Scan for the cell matching the given text and deliver its [X, Y] coordinate at center. 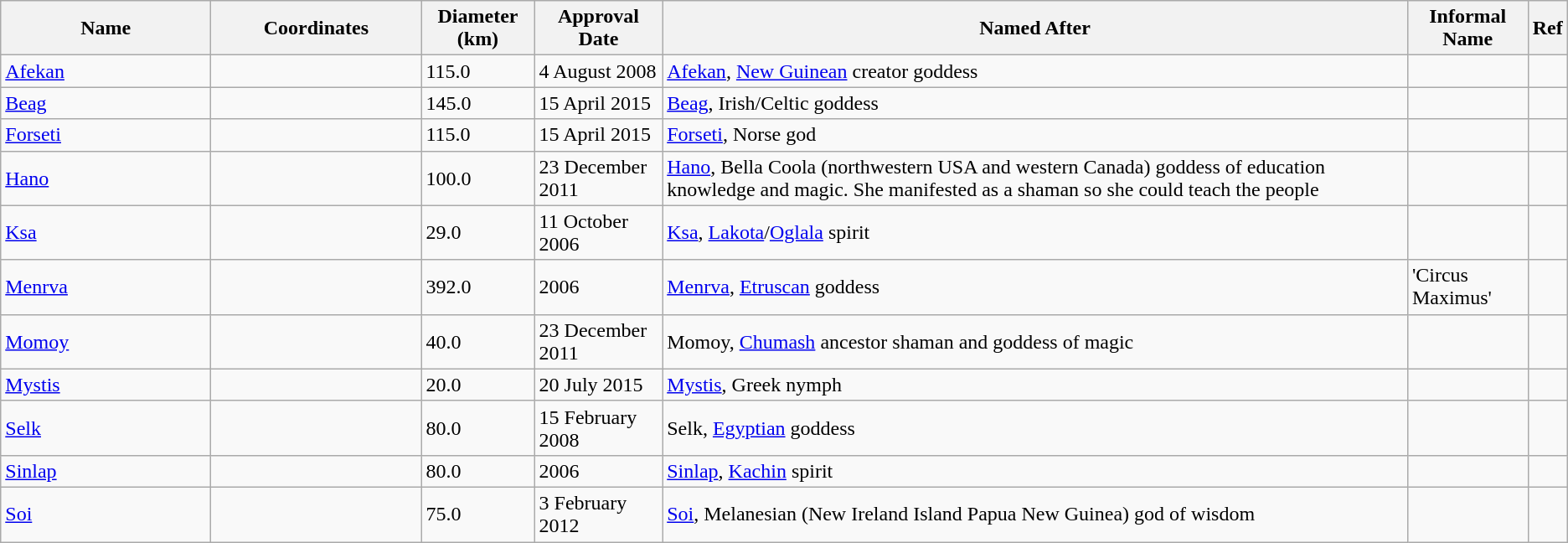
15 February 2008 [598, 427]
Menrva [106, 287]
4 August 2008 [598, 71]
Mystis [106, 385]
Mystis, Greek nymph [1035, 385]
'Circus Maximus' [1467, 287]
Name [106, 28]
Selk [106, 427]
Sinlap [106, 471]
Afekan [106, 71]
Beag, Irish/Celtic goddess [1035, 103]
Ksa [106, 233]
Momoy [106, 342]
Momoy, Chumash ancestor shaman and goddess of magic [1035, 342]
Forseti, Norse god [1035, 135]
40.0 [477, 342]
Ref [1548, 28]
Diameter (km) [477, 28]
392.0 [477, 287]
Coordinates [317, 28]
11 October 2006 [598, 233]
Beag [106, 103]
Forseti [106, 135]
Approval Date [598, 28]
Soi, Melanesian (New Ireland Island Papua New Guinea) god of wisdom [1035, 515]
Menrva, Etruscan goddess [1035, 287]
Informal Name [1467, 28]
75.0 [477, 515]
145.0 [477, 103]
3 February 2012 [598, 515]
Named After [1035, 28]
Hano [106, 178]
Afekan, New Guinean creator goddess [1035, 71]
Selk, Egyptian goddess [1035, 427]
Ksa, Lakota/Oglala spirit [1035, 233]
100.0 [477, 178]
Sinlap, Kachin spirit [1035, 471]
20.0 [477, 385]
20 July 2015 [598, 385]
29.0 [477, 233]
Soi [106, 515]
